Locate the cell with the specified text and output its [X, Y] center coordinate. 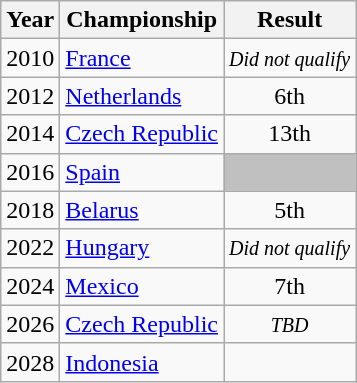
Netherlands [142, 96]
Indonesia [142, 362]
2026 [30, 324]
France [142, 58]
Belarus [142, 210]
2010 [30, 58]
2014 [30, 134]
2028 [30, 362]
2024 [30, 286]
5th [290, 210]
TBD [290, 324]
2016 [30, 172]
2022 [30, 248]
Year [30, 20]
Mexico [142, 286]
Result [290, 20]
2018 [30, 210]
2012 [30, 96]
Hungary [142, 248]
Championship [142, 20]
6th [290, 96]
Spain [142, 172]
7th [290, 286]
13th [290, 134]
